Scan for the cell matching the given text and deliver its (x, y) coordinate at center. 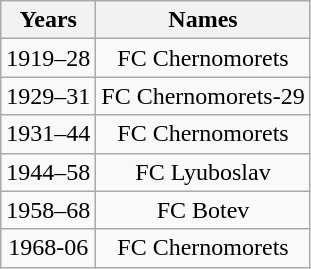
1958–68 (48, 210)
FC Lyuboslav (203, 172)
1931–44 (48, 134)
1929–31 (48, 96)
Names (203, 20)
FC Chernomorets-29 (203, 96)
1968-06 (48, 248)
Years (48, 20)
1944–58 (48, 172)
FC Botev (203, 210)
1919–28 (48, 58)
